For the text-containing cell, return its midpoint in [x, y] coordinate format. 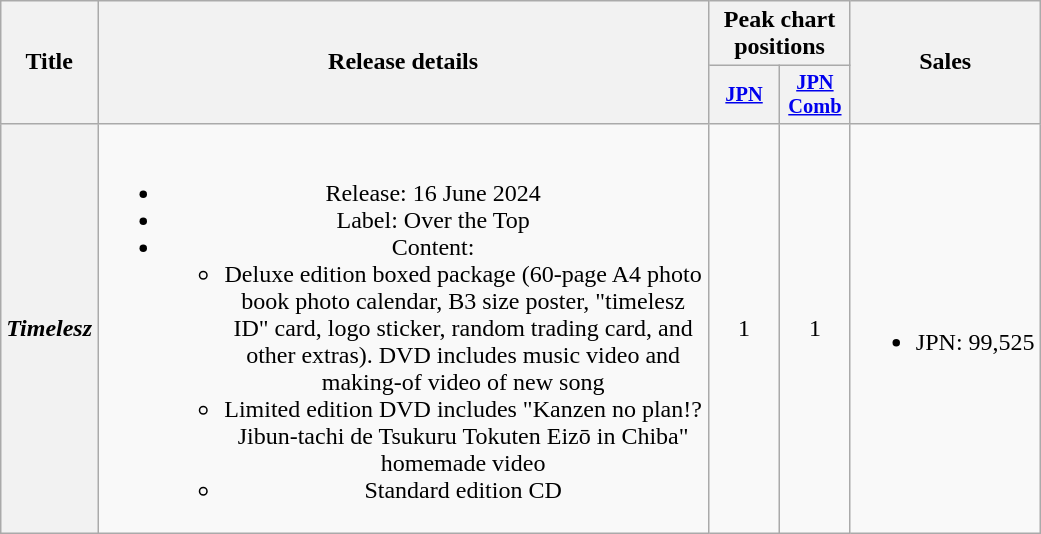
Title [50, 62]
JPN: 99,525 [945, 328]
JPNComb [814, 95]
Peak chart positions [780, 34]
Release details [404, 62]
Sales [945, 62]
Timelesz [50, 328]
JPN [744, 95]
